Pinpoint the cell where the given text exists, returning its (x, y) midpoint coordinate. 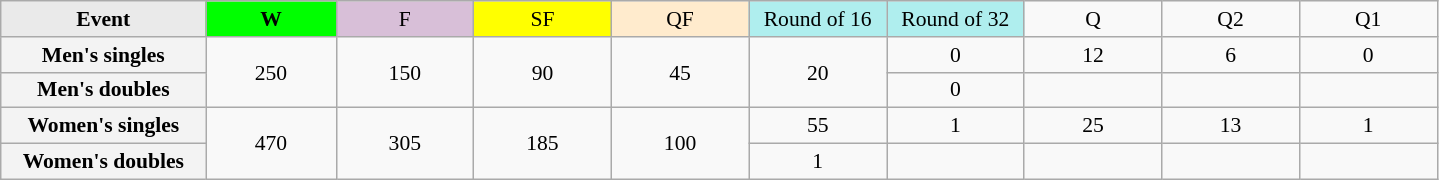
Women's doubles (104, 162)
100 (680, 144)
SF (543, 19)
45 (680, 72)
Women's singles (104, 126)
Q1 (1368, 19)
F (405, 19)
Men's doubles (104, 90)
20 (818, 72)
185 (543, 144)
Q2 (1231, 19)
13 (1231, 126)
Event (104, 19)
470 (271, 144)
12 (1093, 55)
25 (1093, 126)
55 (818, 126)
250 (271, 72)
6 (1231, 55)
Q (1093, 19)
90 (543, 72)
150 (405, 72)
Round of 16 (818, 19)
QF (680, 19)
Men's singles (104, 55)
305 (405, 144)
W (271, 19)
Round of 32 (955, 19)
